Output the [X, Y] coordinate of the center of the cell containing the given text.  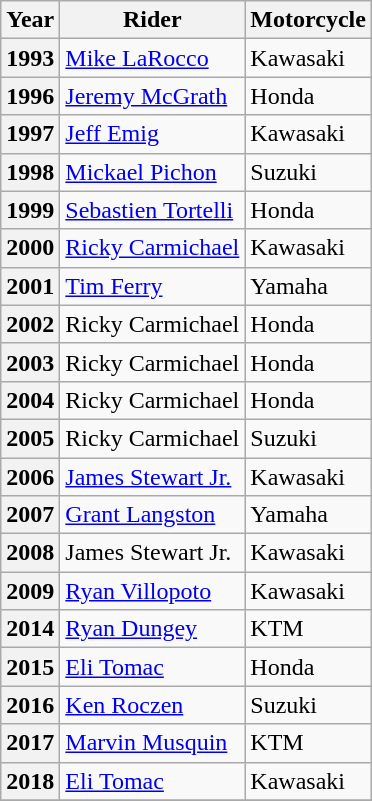
1997 [30, 134]
2004 [30, 400]
2002 [30, 324]
2016 [30, 705]
2017 [30, 743]
2007 [30, 515]
2008 [30, 553]
Tim Ferry [152, 286]
2001 [30, 286]
Mickael Pichon [152, 172]
Ryan Dungey [152, 629]
2005 [30, 438]
Jeff Emig [152, 134]
2003 [30, 362]
Marvin Musquin [152, 743]
2015 [30, 667]
Sebastien Tortelli [152, 210]
Ryan Villopoto [152, 591]
Mike LaRocco [152, 58]
Motorcycle [308, 20]
Rider [152, 20]
2006 [30, 477]
1993 [30, 58]
Year [30, 20]
Grant Langston [152, 515]
2018 [30, 781]
1999 [30, 210]
2000 [30, 248]
2014 [30, 629]
1996 [30, 96]
Ken Roczen [152, 705]
1998 [30, 172]
2009 [30, 591]
Jeremy McGrath [152, 96]
